Find where the given text appears and provide that cell's center as (x, y) coordinate. 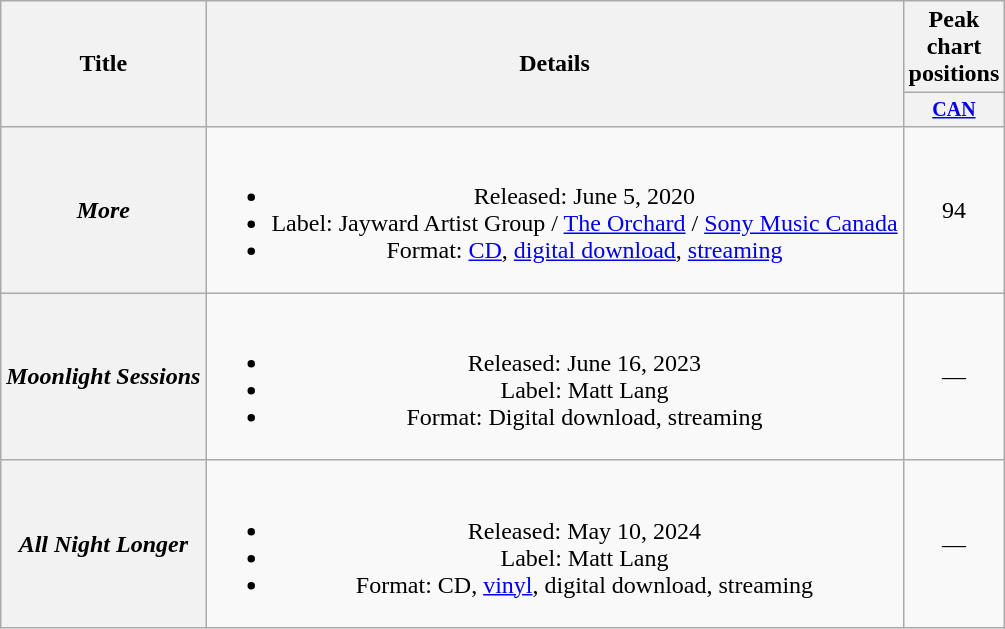
Title (104, 64)
Released: June 5, 2020Label: Jayward Artist Group / The Orchard / Sony Music CanadaFormat: CD, digital download, streaming (554, 210)
CAN (954, 110)
Released: June 16, 2023Label: Matt LangFormat: Digital download, streaming (554, 376)
Details (554, 64)
More (104, 210)
All Night Longer (104, 544)
Released: May 10, 2024Label: Matt LangFormat: CD, vinyl, digital download, streaming (554, 544)
94 (954, 210)
Moonlight Sessions (104, 376)
Peak chartpositions (954, 47)
